Extract the [X, Y] coordinate from the center of the cell holding the provided text.  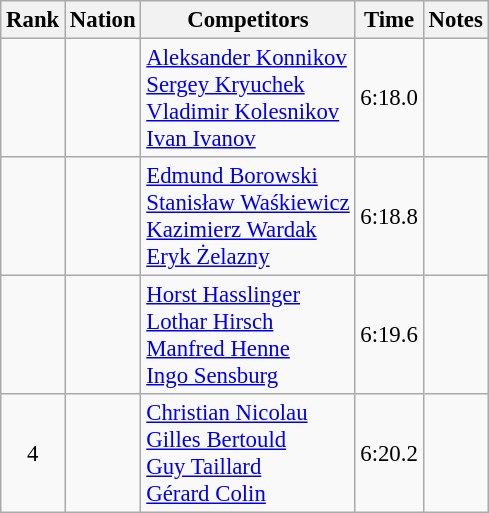
Time [389, 20]
Competitors [248, 20]
6:18.8 [389, 216]
Aleksander KonnikovSergey KryuchekVladimir KolesnikovIvan Ivanov [248, 98]
Notes [456, 20]
Horst HasslingerLothar HirschManfred HenneIngo Sensburg [248, 336]
Christian NicolauGilles BertouldGuy TaillardGérard Colin [248, 454]
6:20.2 [389, 454]
Nation [103, 20]
6:18.0 [389, 98]
4 [33, 454]
6:19.6 [389, 336]
Edmund BorowskiStanisław WaśkiewiczKazimierz WardakEryk Żelazny [248, 216]
Rank [33, 20]
